Return the [x, y] coordinate for the center point of the cell that contains the specified text.  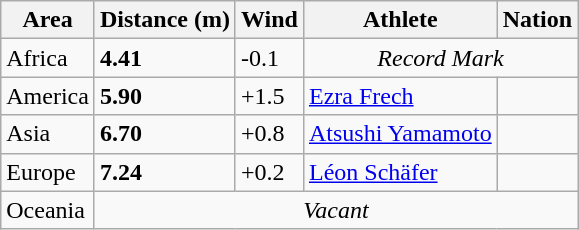
+0.2 [269, 172]
Wind [269, 20]
6.70 [164, 134]
5.90 [164, 96]
Nation [537, 20]
Africa [48, 58]
Léon Schäfer [400, 172]
4.41 [164, 58]
Atsushi Yamamoto [400, 134]
+1.5 [269, 96]
-0.1 [269, 58]
Asia [48, 134]
7.24 [164, 172]
Distance (m) [164, 20]
Area [48, 20]
Europe [48, 172]
Athlete [400, 20]
+0.8 [269, 134]
Vacant [336, 210]
America [48, 96]
Ezra Frech [400, 96]
Oceania [48, 210]
Record Mark [440, 58]
